Return [X, Y] of the center of cell containing provided text 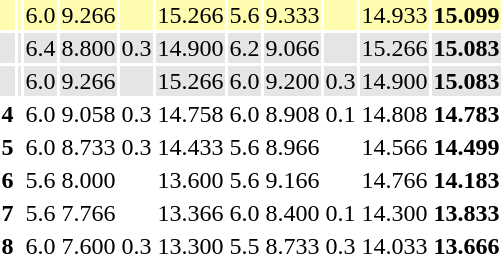
14.300 [394, 213]
13.833 [466, 213]
13.600 [190, 180]
9.058 [88, 114]
8.733 [88, 147]
14.499 [466, 147]
15.099 [466, 15]
8.800 [88, 48]
7.766 [88, 213]
6 [8, 180]
14.766 [394, 180]
8.400 [292, 213]
5 [8, 147]
13.366 [190, 213]
9.200 [292, 81]
9.333 [292, 15]
4 [8, 114]
6.2 [244, 48]
14.758 [190, 114]
14.933 [394, 15]
8.966 [292, 147]
7 [8, 213]
14.566 [394, 147]
14.783 [466, 114]
8.908 [292, 114]
14.433 [190, 147]
14.808 [394, 114]
9.166 [292, 180]
14.183 [466, 180]
8.000 [88, 180]
9.066 [292, 48]
6.4 [40, 48]
